Capture the cell that displays the provided text and extract its [x, y] central coordinate. 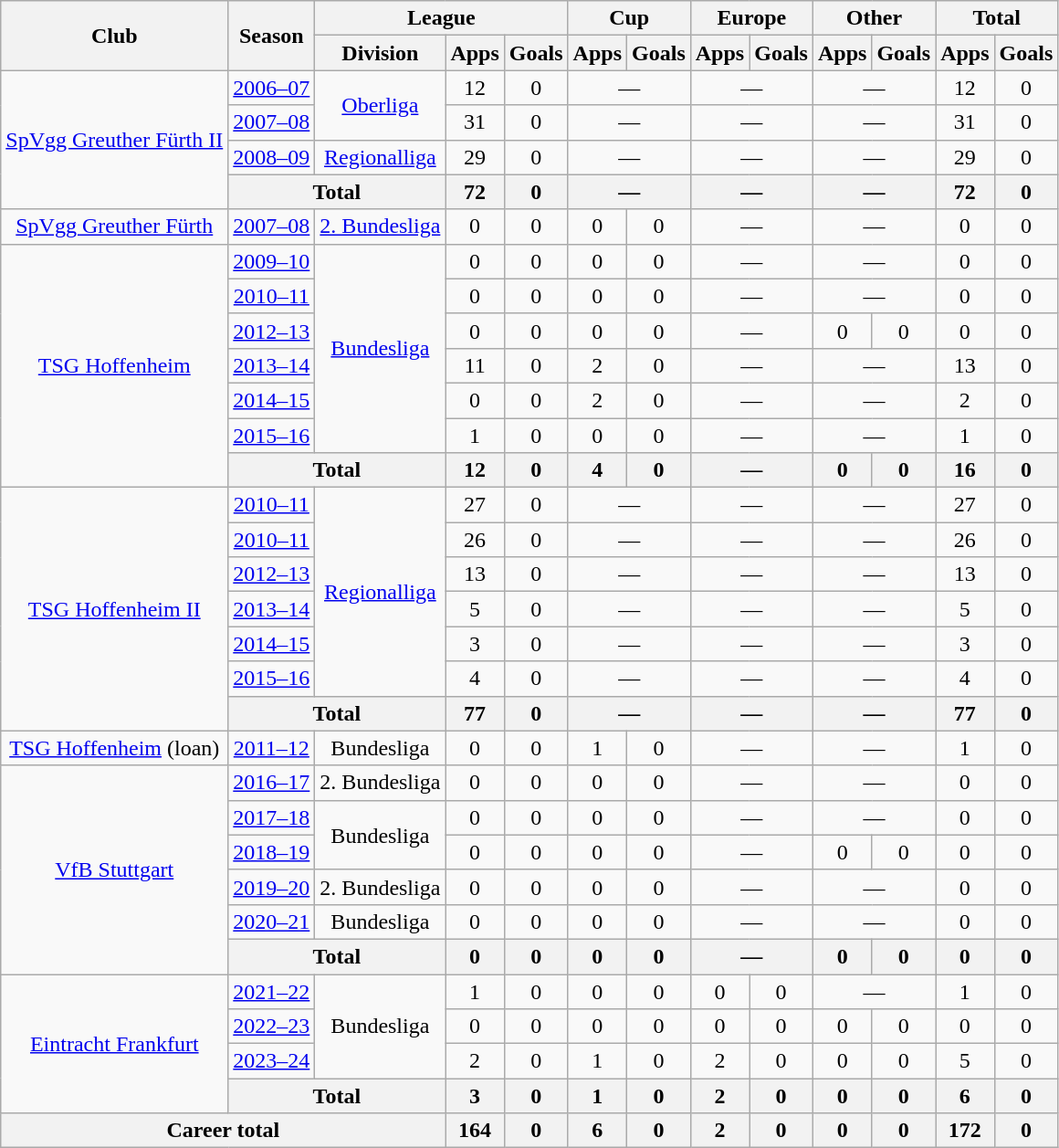
TSG Hoffenheim (loan) [115, 748]
Other [874, 18]
Career total [223, 1131]
172 [965, 1131]
2017–18 [272, 817]
Season [272, 36]
2006–07 [272, 88]
2020–21 [272, 922]
2009–10 [272, 261]
Eintracht Frankfurt [115, 1043]
2016–17 [272, 783]
Oberliga [380, 105]
TSG Hoffenheim II [115, 609]
164 [475, 1131]
Europe [751, 18]
Cup [629, 18]
TSG Hoffenheim [115, 365]
16 [965, 470]
2018–19 [272, 852]
Club [115, 36]
VfB Stuttgart [115, 869]
2021–22 [272, 991]
Division [380, 53]
11 [475, 365]
SpVgg Greuther Fürth [115, 226]
2008–09 [272, 157]
2019–20 [272, 887]
2011–12 [272, 748]
League [442, 18]
SpVgg Greuther Fürth II [115, 140]
2023–24 [272, 1061]
2022–23 [272, 1027]
